Identify which cell holds the provided text, then report its [x, y] central coordinate. 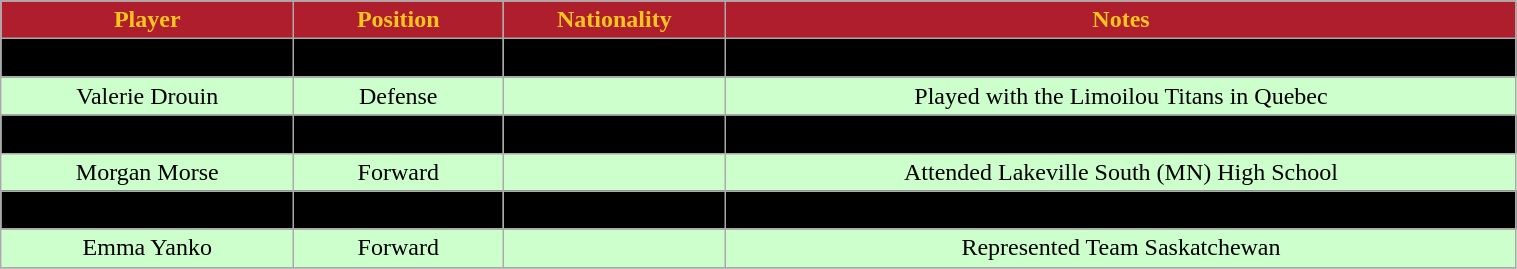
Valerie Drouin [148, 96]
Position [398, 20]
Shelby Brossart [148, 58]
Goaltender [398, 210]
Blue liner with Minnesota Revolution [1121, 58]
Attended Lakeville South (MN) High School [1121, 172]
Represented Team Saskatchewan [1121, 248]
Played with the Limoilou Titans in Quebec [1121, 96]
Maddie Rooney [148, 210]
Haley's teammate on Team USA U18 [1121, 210]
Notes [1121, 20]
Reagan Haley [148, 134]
Emma Yanko [148, 248]
Player [148, 20]
Nationality [614, 20]
Morgan Morse [148, 172]
Played with Team USA U18 [1121, 134]
